Pinpoint the cell where the given text exists, returning its (X, Y) midpoint coordinate. 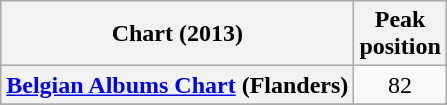
Peakposition (400, 34)
Chart (2013) (178, 34)
82 (400, 85)
Belgian Albums Chart (Flanders) (178, 85)
